From the cell containing the given text, extract its center point as [x, y] coordinate. 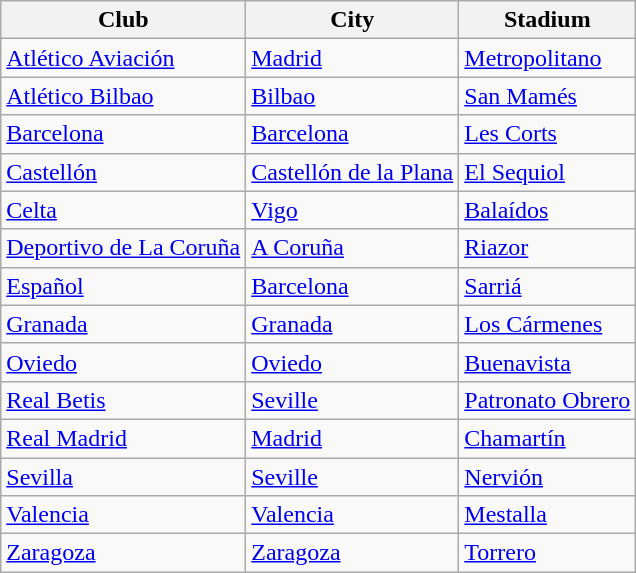
Stadium [548, 20]
El Sequiol [548, 172]
Sarriá [548, 286]
Los Cármenes [548, 324]
Atlético Aviación [124, 58]
Riazor [548, 248]
Chamartín [548, 438]
Celta [124, 210]
Club [124, 20]
Nervión [548, 477]
Bilbao [352, 96]
Les Corts [548, 134]
Metropolitano [548, 58]
Castellón [124, 172]
Torrero [548, 553]
Patronato Obrero [548, 400]
Mestalla [548, 515]
Español [124, 286]
Real Madrid [124, 438]
Atlético Bilbao [124, 96]
Castellón de la Plana [352, 172]
Sevilla [124, 477]
A Coruña [352, 248]
Balaídos [548, 210]
City [352, 20]
Deportivo de La Coruña [124, 248]
Real Betis [124, 400]
Vigo [352, 210]
Buenavista [548, 362]
San Mamés [548, 96]
